Find where the given text appears and provide that cell's center as (x, y) coordinate. 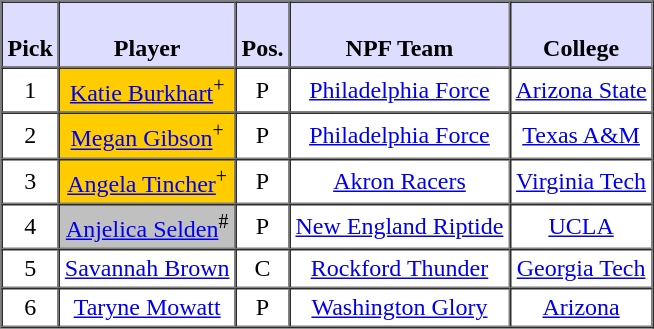
Anjelica Selden# (148, 226)
Megan Gibson+ (148, 136)
Taryne Mowatt (148, 308)
C (262, 268)
Katie Burkhart+ (148, 90)
Savannah Brown (148, 268)
Angela Tincher+ (148, 180)
Arizona (580, 308)
NPF Team (399, 35)
Pick (30, 35)
2 (30, 136)
1 (30, 90)
3 (30, 180)
Rockford Thunder (399, 268)
4 (30, 226)
New England Riptide (399, 226)
6 (30, 308)
Georgia Tech (580, 268)
Pos. (262, 35)
Arizona State (580, 90)
5 (30, 268)
Player (148, 35)
College (580, 35)
Washington Glory (399, 308)
Akron Racers (399, 180)
Virginia Tech (580, 180)
Texas A&M (580, 136)
UCLA (580, 226)
